Identify which cell holds the provided text, then report its [X, Y] central coordinate. 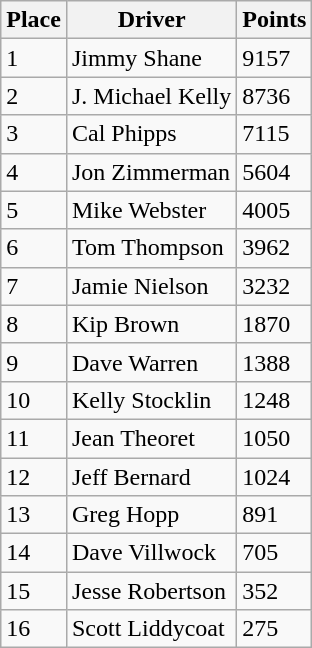
Jean Theoret [151, 438]
Points [274, 20]
6 [34, 248]
12 [34, 477]
7115 [274, 134]
15 [34, 591]
3962 [274, 248]
1 [34, 58]
2 [34, 96]
352 [274, 591]
Jimmy Shane [151, 58]
1248 [274, 400]
891 [274, 515]
3 [34, 134]
5604 [274, 172]
1024 [274, 477]
Jeff Bernard [151, 477]
Jesse Robertson [151, 591]
Dave Villwock [151, 553]
Tom Thompson [151, 248]
10 [34, 400]
Jamie Nielson [151, 286]
1050 [274, 438]
11 [34, 438]
Kip Brown [151, 324]
16 [34, 629]
Driver [151, 20]
Kelly Stocklin [151, 400]
9 [34, 362]
4 [34, 172]
4005 [274, 210]
1388 [274, 362]
5 [34, 210]
13 [34, 515]
275 [274, 629]
Place [34, 20]
Cal Phipps [151, 134]
J. Michael Kelly [151, 96]
14 [34, 553]
Scott Liddycoat [151, 629]
8736 [274, 96]
Jon Zimmerman [151, 172]
Mike Webster [151, 210]
7 [34, 286]
1870 [274, 324]
3232 [274, 286]
9157 [274, 58]
Greg Hopp [151, 515]
8 [34, 324]
705 [274, 553]
Dave Warren [151, 362]
